Locate the cell with the specified text and output its (x, y) center coordinate. 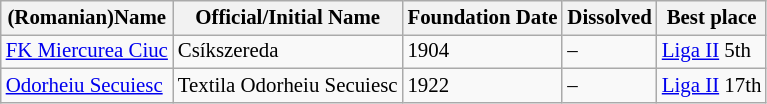
(Romanian)Name (87, 18)
Foundation Date (482, 18)
Official/Initial Name (288, 18)
Csíkszereda (288, 51)
1922 (482, 85)
Liga II 5th (712, 51)
Dissolved (609, 18)
1904 (482, 51)
Liga II 17th (712, 85)
Best place (712, 18)
Odorheiu Secuiesc (87, 85)
FK Miercurea Ciuc (87, 51)
Textila Odorheiu Secuiesc (288, 85)
